Return the [X, Y] coordinate for the center point of the cell that contains the specified text.  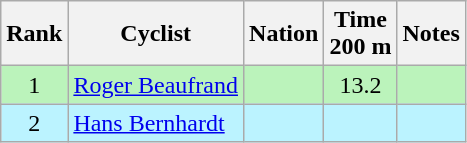
Nation [284, 34]
13.2 [360, 85]
2 [34, 123]
Cyclist [156, 34]
1 [34, 85]
Notes [431, 34]
Time200 m [360, 34]
Rank [34, 34]
Hans Bernhardt [156, 123]
Roger Beaufrand [156, 85]
